Detect which cell encompasses the target text, then output its [x, y] center coordinate. 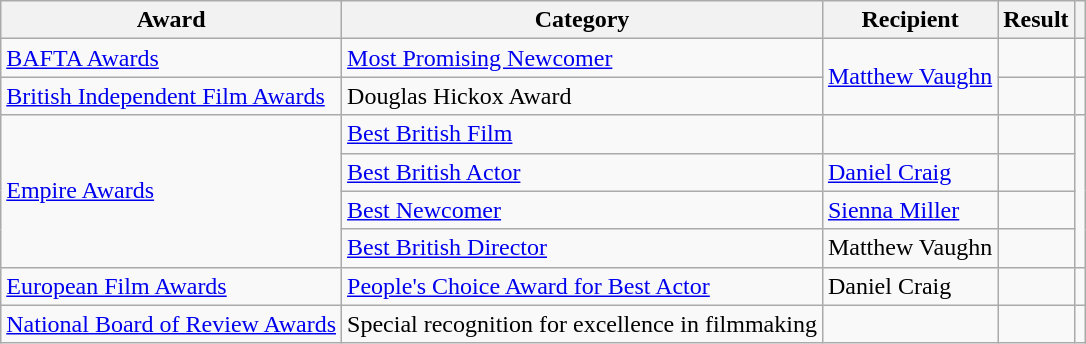
Award [172, 20]
National Board of Review Awards [172, 324]
Empire Awards [172, 191]
Douglas Hickox Award [582, 96]
European Film Awards [172, 286]
Best Newcomer [582, 210]
British Independent Film Awards [172, 96]
Best British Actor [582, 172]
Result [1036, 20]
Category [582, 20]
Recipient [910, 20]
Best British Director [582, 248]
Special recognition for excellence in filmmaking [582, 324]
Best British Film [582, 134]
Most Promising Newcomer [582, 58]
Sienna Miller [910, 210]
BAFTA Awards [172, 58]
People's Choice Award for Best Actor [582, 286]
